Detect which cell encompasses the target text, then output its [x, y] center coordinate. 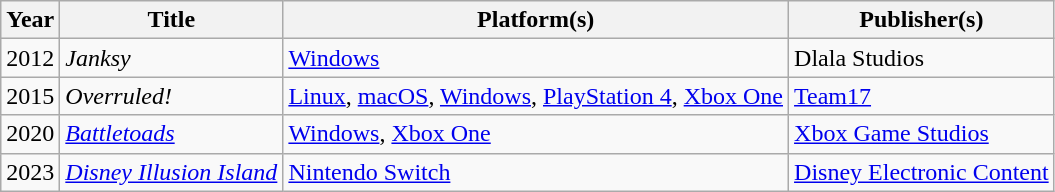
Team17 [922, 96]
Publisher(s) [922, 20]
Xbox Game Studios [922, 134]
Disney Electronic Content [922, 172]
Dlala Studios [922, 58]
Year [30, 20]
Linux, macOS, Windows, PlayStation 4, Xbox One [536, 96]
Disney Illusion Island [172, 172]
Platform(s) [536, 20]
2012 [30, 58]
Battletoads [172, 134]
2020 [30, 134]
Title [172, 20]
Windows [536, 58]
2015 [30, 96]
Nintendo Switch [536, 172]
Janksy [172, 58]
Overruled! [172, 96]
2023 [30, 172]
Windows, Xbox One [536, 134]
